Return the [x, y] coordinate for the center point of the cell that contains the specified text.  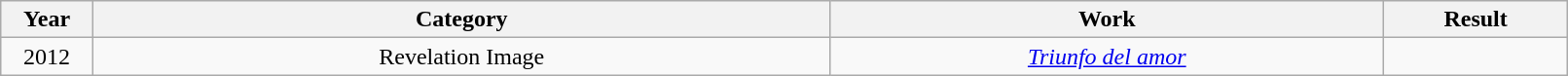
Year [47, 19]
2012 [47, 57]
Work [1107, 19]
Category [461, 19]
Triunfo del amor [1107, 57]
Revelation Image [461, 57]
Result [1476, 19]
